Return (X, Y) of the center of cell containing provided text 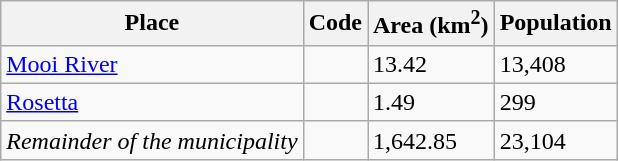
Mooi River (152, 64)
Rosetta (152, 102)
Code (335, 24)
Place (152, 24)
299 (556, 102)
Population (556, 24)
23,104 (556, 140)
13.42 (432, 64)
1.49 (432, 102)
Area (km2) (432, 24)
Remainder of the municipality (152, 140)
1,642.85 (432, 140)
13,408 (556, 64)
